For the text-containing cell, return its midpoint in [X, Y] coordinate format. 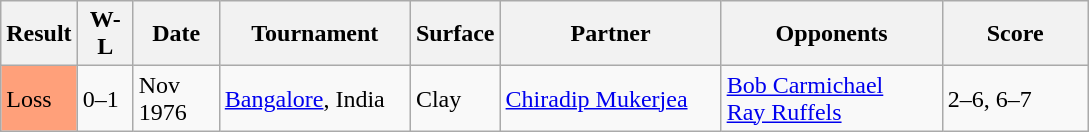
Date [176, 34]
Nov 1976 [176, 98]
Bangalore, India [314, 98]
Clay [455, 98]
0–1 [105, 98]
Bob Carmichael Ray Ruffels [832, 98]
Tournament [314, 34]
Partner [610, 34]
Loss [39, 98]
Opponents [832, 34]
Result [39, 34]
Score [1015, 34]
2–6, 6–7 [1015, 98]
Chiradip Mukerjea [610, 98]
Surface [455, 34]
W-L [105, 34]
